Search for the cell housing the specified text and yield its [X, Y] center coordinate. 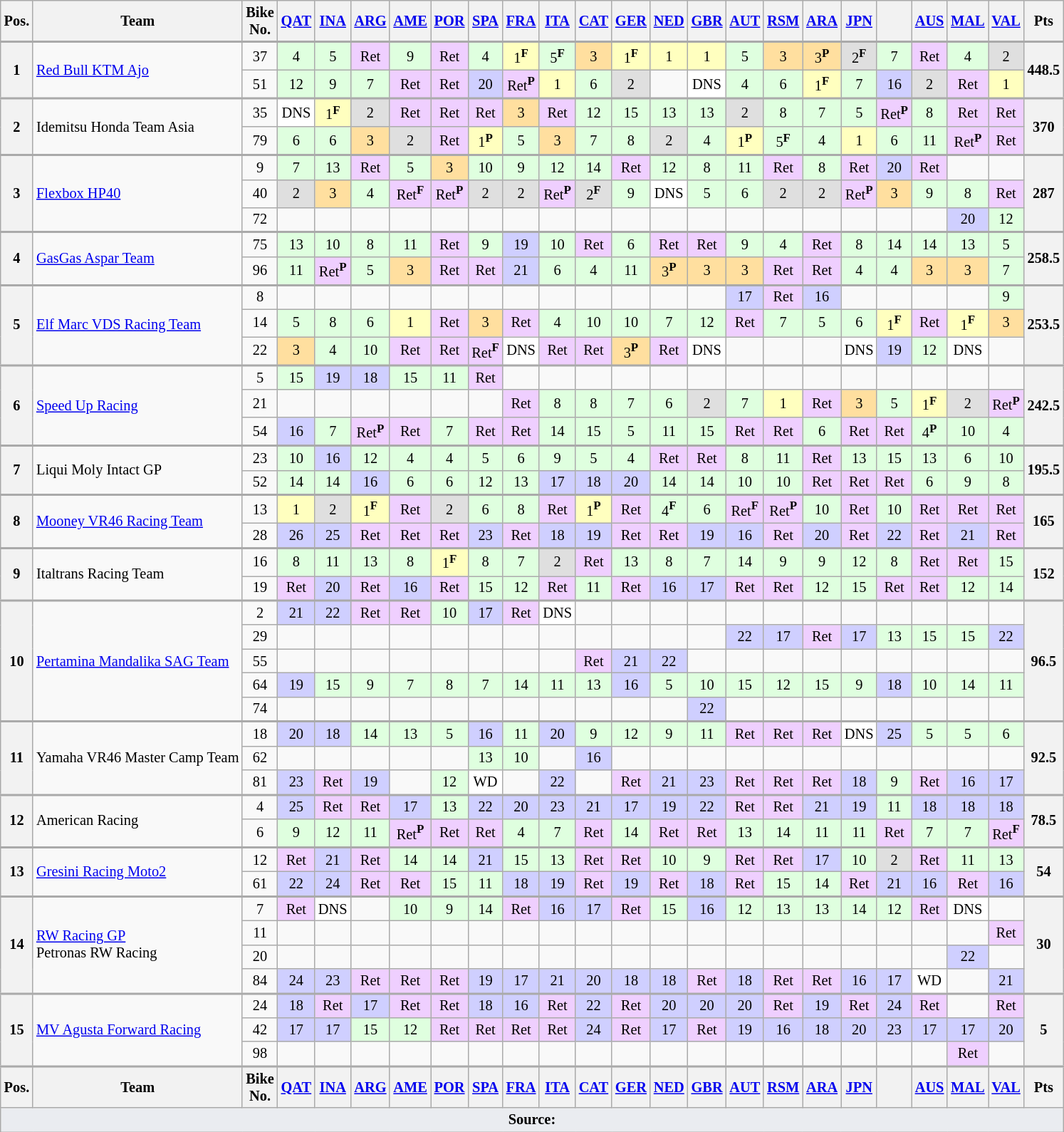
Elf Marc VDS Racing Team [137, 325]
Pertamina Mandalika SAG Team [137, 661]
92.5 [1044, 757]
52 [259, 482]
253.5 [1044, 325]
Flexbox HP40 [137, 194]
Speed Up Racing [137, 405]
42 [259, 1029]
74 [259, 709]
51 [259, 84]
96.5 [1044, 661]
152 [1044, 573]
GasGas Aspar Team [137, 258]
4F [669, 509]
195.5 [1044, 470]
96 [259, 271]
Idemitsu Honda Team Asia [137, 127]
81 [259, 782]
165 [1044, 521]
37 [259, 56]
Source: [532, 1120]
26 [296, 535]
Red Bull KTM Ajo [137, 70]
75 [259, 244]
370 [1044, 127]
Yamaha VR46 Master Camp Team [137, 757]
30 [1044, 945]
61 [259, 883]
98 [259, 1054]
448.5 [1044, 70]
84 [259, 980]
28 [259, 535]
35 [259, 113]
Italtrans Racing Team [137, 573]
Mooney VR46 Racing Team [137, 521]
MV Agusta Forward Racing [137, 1029]
40 [259, 194]
4P [929, 432]
RW Racing GP Petronas RW Racing [137, 945]
American Racing [137, 821]
Gresini Racing Moto2 [137, 872]
29 [259, 637]
242.5 [1044, 405]
64 [259, 685]
55 [259, 661]
72 [259, 219]
78.5 [1044, 821]
79 [259, 141]
Liqui Moly Intact GP [137, 470]
258.5 [1044, 258]
62 [259, 758]
287 [1044, 194]
